Determine the [X, Y] coordinate at the center of the cell enclosing the given text.  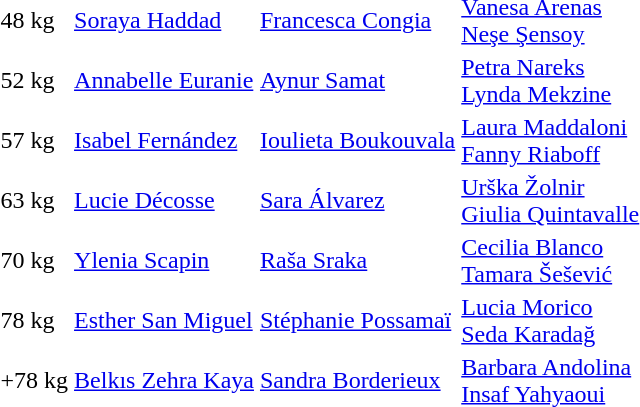
Ioulieta Boukouvala [357, 140]
Aynur Samat [357, 80]
Ylenia Scapin [164, 260]
Raša Sraka [357, 260]
Stéphanie Possamaï [357, 320]
Lucie Décosse [164, 200]
Isabel Fernández [164, 140]
Esther San Miguel [164, 320]
Sara Álvarez [357, 200]
Annabelle Euranie [164, 80]
